Capture the cell that displays the provided text and extract its [x, y] central coordinate. 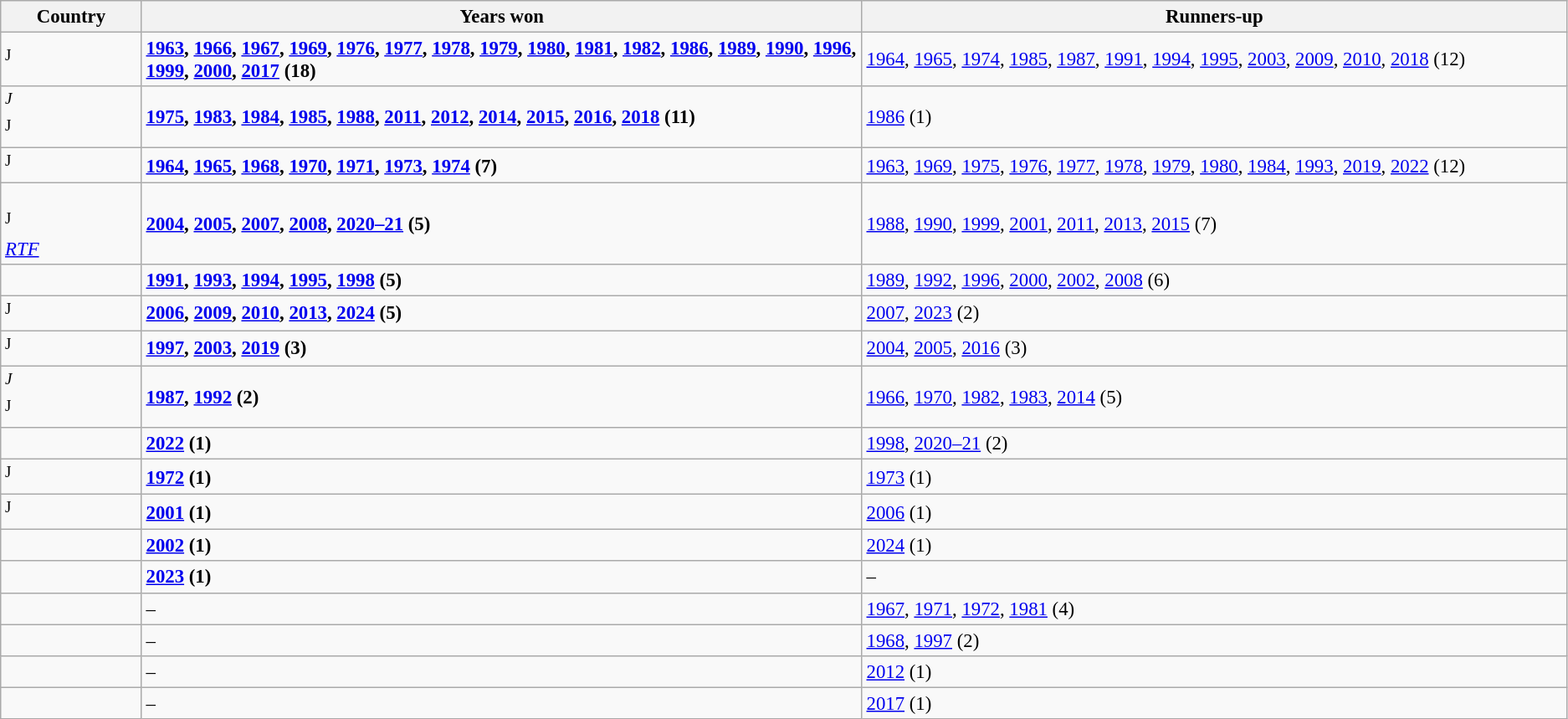
1964, 1965, 1968, 1970, 1971, 1973, 1974 (7) [502, 166]
1963, 1969, 1975, 1976, 1977, 1978, 1979, 1980, 1984, 1993, 2019, 2022 (12) [1214, 166]
1963, 1966, 1967, 1969, 1976, 1977, 1978, 1979, 1980, 1981, 1982, 1986, 1989, 1990, 1996, 1999, 2000, 2017 (18) [502, 60]
1989, 1992, 1996, 2000, 2002, 2008 (6) [1214, 280]
2004, 2005, 2007, 2008, 2020–21 (5) [502, 223]
1968, 1997 (2) [1214, 640]
2006 (1) [1214, 512]
2023 (1) [502, 578]
2004, 2005, 2016 (3) [1214, 348]
1986 (1) [1214, 117]
1972 (1) [502, 477]
2001 (1) [502, 512]
1987, 1992 (2) [502, 397]
2024 (1) [1214, 546]
1988, 1990, 1999, 2001, 2011, 2013, 2015 (7) [1214, 223]
2017 (1) [1214, 703]
2006, 2009, 2010, 2013, 2024 (5) [502, 313]
J RTF [71, 223]
2007, 2023 (2) [1214, 313]
2012 (1) [1214, 671]
1991, 1993, 1994, 1995, 1998 (5) [502, 280]
1967, 1971, 1972, 1981 (4) [1214, 609]
Country [71, 17]
Runners-up [1214, 17]
1966, 1970, 1982, 1983, 2014 (5) [1214, 397]
2002 (1) [502, 546]
1973 (1) [1214, 477]
1998, 2020–21 (2) [1214, 444]
2022 (1) [502, 444]
1975, 1983, 1984, 1985, 1988, 2011, 2012, 2014, 2015, 2016, 2018 (11) [502, 117]
1997, 2003, 2019 (3) [502, 348]
Years won [502, 17]
1964, 1965, 1974, 1985, 1987, 1991, 1994, 1995, 2003, 2009, 2010, 2018 (12) [1214, 60]
